Pinpoint the cell where the given text exists, returning its [x, y] midpoint coordinate. 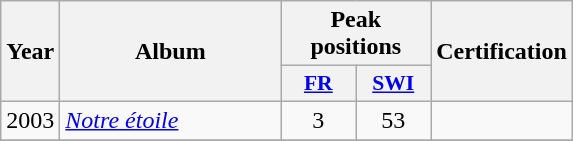
FR [318, 84]
3 [318, 120]
53 [394, 120]
Peak positions [356, 34]
Certification [502, 52]
Album [170, 52]
Year [30, 52]
2003 [30, 120]
Notre étoile [170, 120]
SWI [394, 84]
